Extract the [x, y] coordinate from the center of the cell holding the provided text.  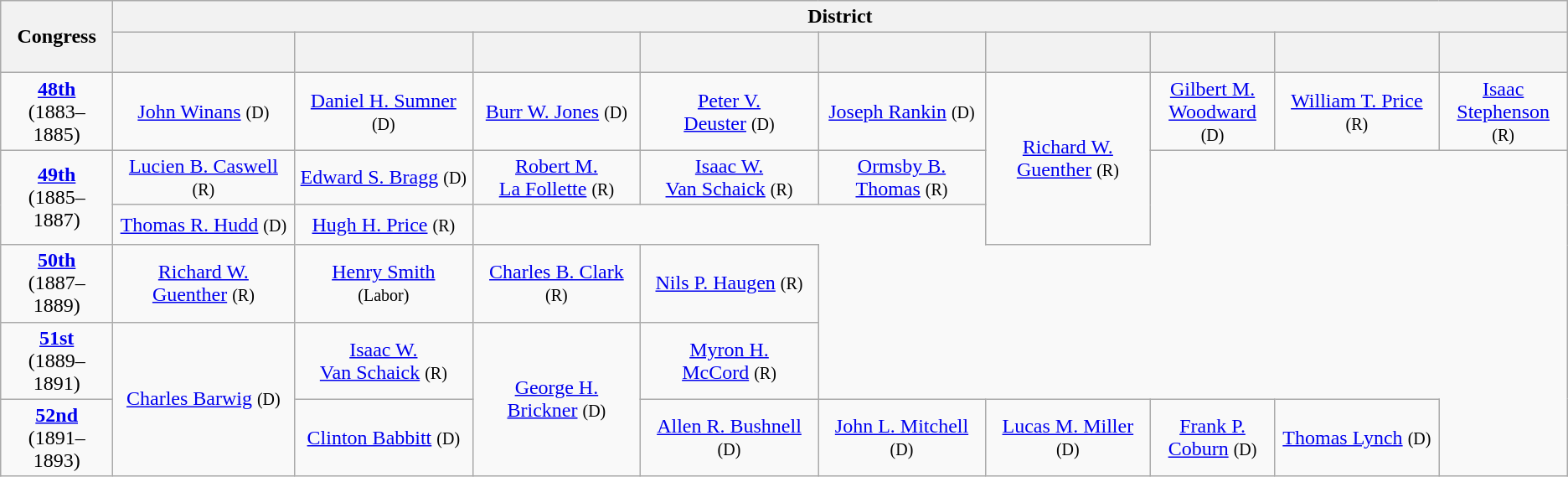
Nils P. Haugen (R) [729, 283]
Hugh H. Price (R) [384, 225]
Allen R. Bushnell (D) [729, 438]
Thomas R. Hudd (D) [204, 225]
Myron H.McCord (R) [729, 360]
Burr W. Jones (D) [556, 111]
Daniel H. Sumner (D) [384, 111]
Frank P.Coburn (D) [1212, 438]
George H.Brickner (D) [556, 399]
Robert M.La Follette (R) [556, 178]
Henry Smith(Labor) [384, 283]
52nd(1891–1893) [57, 438]
William T. Price (R) [1357, 111]
Thomas Lynch (D) [1357, 438]
51st(1889–1891) [57, 360]
Lucien B. Caswell (R) [204, 178]
49th(1885–1887) [57, 198]
Joseph Rankin (D) [902, 111]
District [841, 17]
Gilbert M.Woodward (D) [1212, 111]
John L. Mitchell (D) [902, 438]
Charles B. Clark (R) [556, 283]
Clinton Babbitt (D) [384, 438]
IsaacStephenson (R) [1503, 111]
Congress [57, 37]
Edward S. Bragg (D) [384, 178]
Lucas M. Miller (D) [1067, 438]
50th(1887–1889) [57, 283]
48th(1883–1885) [57, 111]
John Winans (D) [204, 111]
Peter V.Deuster (D) [729, 111]
Ormsby B.Thomas (R) [902, 178]
Charles Barwig (D) [204, 399]
